Locate the cell with the specified text and output its (x, y) center coordinate. 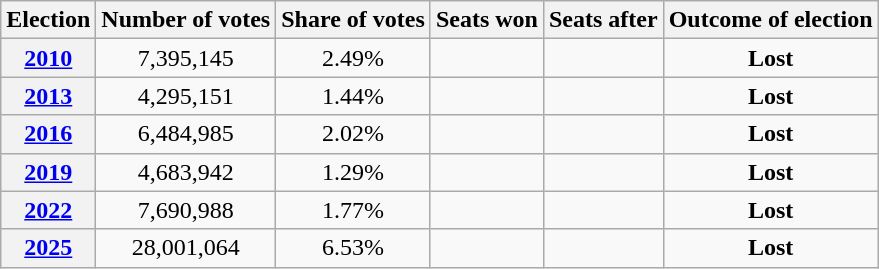
1.77% (354, 210)
Seats after (603, 20)
Share of votes (354, 20)
2016 (48, 134)
7,395,145 (186, 58)
1.44% (354, 96)
Outcome of election (770, 20)
2019 (48, 172)
1.29% (354, 172)
7,690,988 (186, 210)
2013 (48, 96)
Number of votes (186, 20)
4,295,151 (186, 96)
2025 (48, 248)
2022 (48, 210)
6,484,985 (186, 134)
2010 (48, 58)
28,001,064 (186, 248)
Election (48, 20)
2.49% (354, 58)
4,683,942 (186, 172)
2.02% (354, 134)
6.53% (354, 248)
Seats won (486, 20)
